Return the [x, y] coordinate for the center point of the cell that contains the specified text.  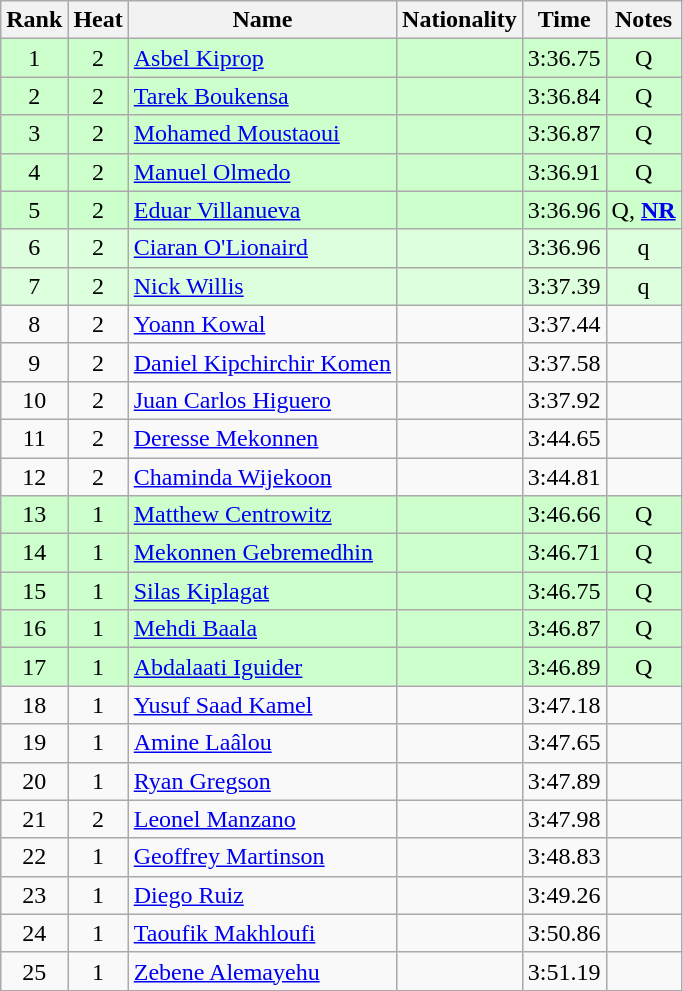
3:44.81 [564, 477]
12 [34, 477]
21 [34, 819]
14 [34, 553]
3:36.75 [564, 58]
Ciaran O'Lionaird [262, 248]
13 [34, 515]
22 [34, 857]
10 [34, 400]
11 [34, 438]
Matthew Centrowitz [262, 515]
Time [564, 20]
3 [34, 134]
Geoffrey Martinson [262, 857]
Q, NR [644, 210]
3:49.26 [564, 895]
3:37.39 [564, 286]
Ryan Gregson [262, 781]
7 [34, 286]
Nationality [460, 20]
20 [34, 781]
Silas Kiplagat [262, 591]
Nick Willis [262, 286]
3:37.92 [564, 400]
Amine Laâlou [262, 743]
Heat [98, 20]
3:46.89 [564, 667]
Yusuf Saad Kamel [262, 705]
16 [34, 629]
Tarek Boukensa [262, 96]
3:47.18 [564, 705]
3:47.65 [564, 743]
9 [34, 362]
18 [34, 705]
Yoann Kowal [262, 324]
Rank [34, 20]
17 [34, 667]
Chaminda Wijekoon [262, 477]
Zebene Alemayehu [262, 971]
Mohamed Moustaoui [262, 134]
5 [34, 210]
Deresse Mekonnen [262, 438]
3:36.91 [564, 172]
3:37.58 [564, 362]
Daniel Kipchirchir Komen [262, 362]
3:36.87 [564, 134]
23 [34, 895]
Name [262, 20]
Abdalaati Iguider [262, 667]
6 [34, 248]
Eduar Villanueva [262, 210]
Mehdi Baala [262, 629]
15 [34, 591]
24 [34, 933]
Mekonnen Gebremedhin [262, 553]
3:51.19 [564, 971]
Notes [644, 20]
3:46.75 [564, 591]
Diego Ruiz [262, 895]
19 [34, 743]
Leonel Manzano [262, 819]
Asbel Kiprop [262, 58]
3:37.44 [564, 324]
3:47.89 [564, 781]
Juan Carlos Higuero [262, 400]
3:46.66 [564, 515]
8 [34, 324]
4 [34, 172]
3:46.71 [564, 553]
Taoufik Makhloufi [262, 933]
3:47.98 [564, 819]
3:46.87 [564, 629]
3:50.86 [564, 933]
3:44.65 [564, 438]
25 [34, 971]
3:48.83 [564, 857]
3:36.84 [564, 96]
Manuel Olmedo [262, 172]
